Output the (X, Y) coordinate of the center of the cell containing the given text.  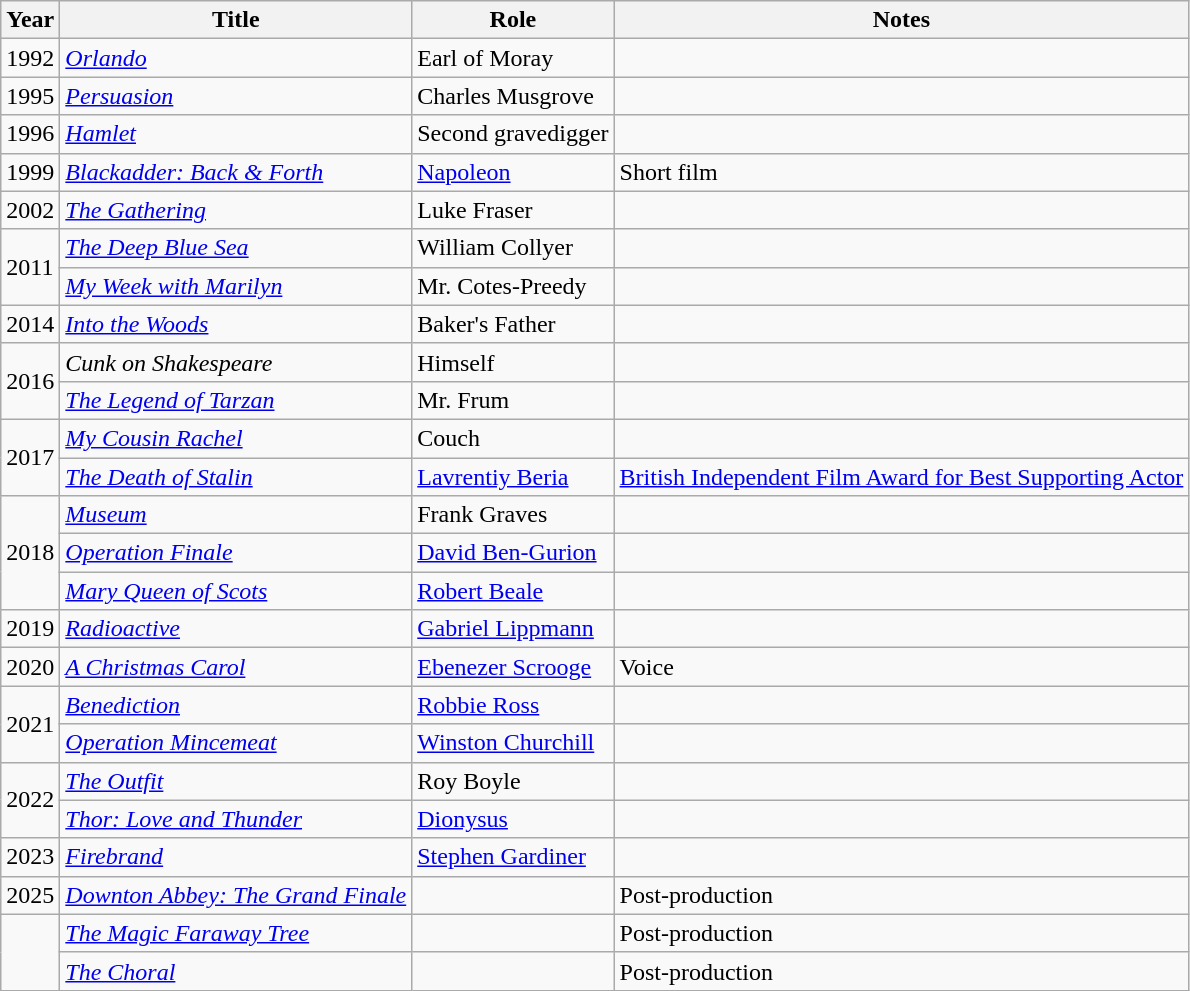
2002 (30, 210)
Gabriel Lippmann (513, 629)
Second gravedigger (513, 134)
The Choral (236, 971)
2019 (30, 629)
Robbie Ross (513, 705)
Benediction (236, 705)
British Independent Film Award for Best Supporting Actor (902, 477)
Voice (902, 667)
The Death of Stalin (236, 477)
Blackadder: Back & Forth (236, 172)
Mr. Frum (513, 400)
2023 (30, 857)
The Magic Faraway Tree (236, 933)
2016 (30, 381)
Luke Fraser (513, 210)
Title (236, 20)
Stephen Gardiner (513, 857)
2025 (30, 895)
Charles Musgrove (513, 96)
William Collyer (513, 248)
2022 (30, 800)
A Christmas Carol (236, 667)
1995 (30, 96)
Roy Boyle (513, 781)
2020 (30, 667)
Operation Finale (236, 553)
Role (513, 20)
1996 (30, 134)
Mr. Cotes-Preedy (513, 286)
Baker's Father (513, 324)
1992 (30, 58)
The Outfit (236, 781)
2014 (30, 324)
Winston Churchill (513, 743)
David Ben-Gurion (513, 553)
Lavrentiy Beria (513, 477)
Couch (513, 438)
2021 (30, 724)
Thor: Love and Thunder (236, 819)
Orlando (236, 58)
Downton Abbey: The Grand Finale (236, 895)
Dionysus (513, 819)
Operation Mincemeat (236, 743)
Robert Beale (513, 591)
My Cousin Rachel (236, 438)
Firebrand (236, 857)
Frank Graves (513, 515)
Into the Woods (236, 324)
The Legend of Tarzan (236, 400)
Napoleon (513, 172)
Earl of Moray (513, 58)
Short film (902, 172)
Ebenezer Scrooge (513, 667)
2017 (30, 457)
2011 (30, 267)
The Gathering (236, 210)
Museum (236, 515)
2018 (30, 553)
Radioactive (236, 629)
Notes (902, 20)
Year (30, 20)
Cunk on Shakespeare (236, 362)
Mary Queen of Scots (236, 591)
Himself (513, 362)
1999 (30, 172)
Persuasion (236, 96)
Hamlet (236, 134)
My Week with Marilyn (236, 286)
The Deep Blue Sea (236, 248)
